Scan for the cell matching the given text and deliver its (x, y) coordinate at center. 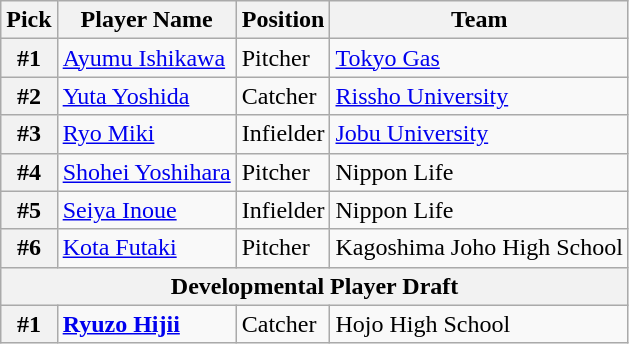
Pick (29, 20)
Yuta Yoshida (146, 96)
Ayumu Ishikawa (146, 58)
Developmental Player Draft (315, 286)
Position (283, 20)
Player Name (146, 20)
Seiya Inoue (146, 210)
#4 (29, 172)
Hojo High School (479, 324)
Ryo Miki (146, 134)
#3 (29, 134)
Kagoshima Joho High School (479, 248)
#6 (29, 248)
#2 (29, 96)
Shohei Yoshihara (146, 172)
Rissho University (479, 96)
Tokyo Gas (479, 58)
Kota Futaki (146, 248)
Ryuzo Hijii (146, 324)
#5 (29, 210)
Team (479, 20)
Jobu University (479, 134)
